Capture the cell that displays the provided text and extract its [X, Y] central coordinate. 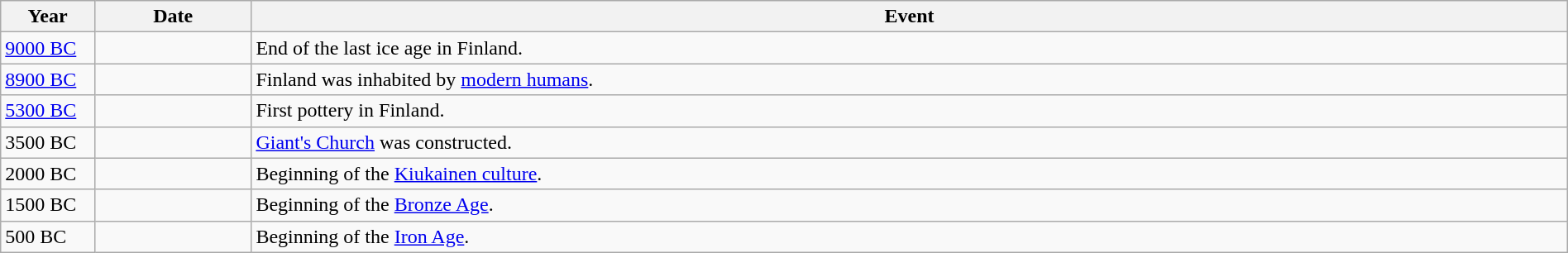
8900 BC [48, 79]
3500 BC [48, 142]
5300 BC [48, 111]
Beginning of the Bronze Age. [910, 205]
Date [172, 17]
First pottery in Finland. [910, 111]
Giant's Church was constructed. [910, 142]
Beginning of the Iron Age. [910, 236]
End of the last ice age in Finland. [910, 48]
Year [48, 17]
Event [910, 17]
9000 BC [48, 48]
2000 BC [48, 174]
500 BC [48, 236]
Finland was inhabited by modern humans. [910, 79]
Beginning of the Kiukainen culture. [910, 174]
1500 BC [48, 205]
